From the cell containing the given text, extract its center point as (X, Y) coordinate. 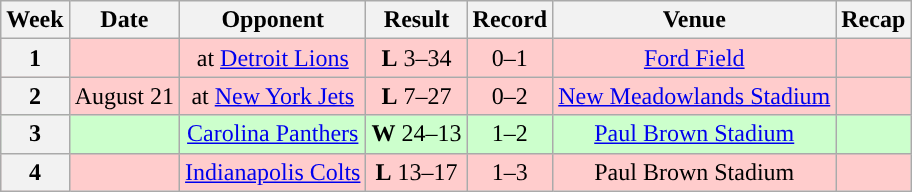
Indianapolis Colts (273, 172)
Week (35, 20)
Recap (874, 20)
W 24–13 (416, 134)
Record (510, 20)
at Detroit Lions (273, 58)
3 (35, 134)
1–2 (510, 134)
L 3–34 (416, 58)
at New York Jets (273, 96)
0–2 (510, 96)
New Meadowlands Stadium (694, 96)
0–1 (510, 58)
Opponent (273, 20)
1–3 (510, 172)
L 7–27 (416, 96)
Ford Field (694, 58)
Result (416, 20)
Carolina Panthers (273, 134)
1 (35, 58)
August 21 (124, 96)
2 (35, 96)
L 13–17 (416, 172)
Date (124, 20)
Venue (694, 20)
4 (35, 172)
